Scan for the cell matching the given text and deliver its (X, Y) coordinate at center. 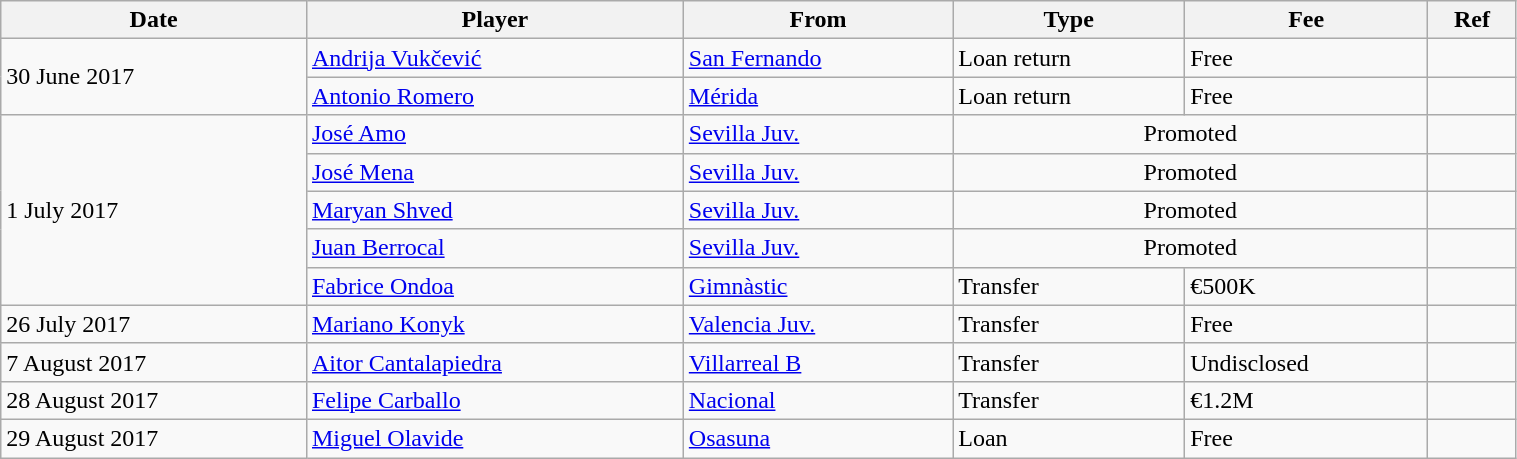
Osasuna (818, 438)
Ref (1472, 20)
Andrija Vukčević (494, 58)
7 August 2017 (154, 362)
José Mena (494, 172)
Player (494, 20)
José Amo (494, 134)
Undisclosed (1306, 362)
Aitor Cantalapiedra (494, 362)
Villarreal B (818, 362)
Felipe Carballo (494, 400)
Mariano Konyk (494, 324)
From (818, 20)
Gimnàstic (818, 286)
Valencia Juv. (818, 324)
Loan (1069, 438)
26 July 2017 (154, 324)
Antonio Romero (494, 96)
Fee (1306, 20)
Mérida (818, 96)
€1.2M (1306, 400)
Maryan Shved (494, 210)
29 August 2017 (154, 438)
28 August 2017 (154, 400)
Miguel Olavide (494, 438)
Type (1069, 20)
Date (154, 20)
1 July 2017 (154, 210)
30 June 2017 (154, 77)
Fabrice Ondoa (494, 286)
Juan Berrocal (494, 248)
Nacional (818, 400)
€500K (1306, 286)
San Fernando (818, 58)
